Determine the [X, Y] coordinate at the center of the cell enclosing the given text.  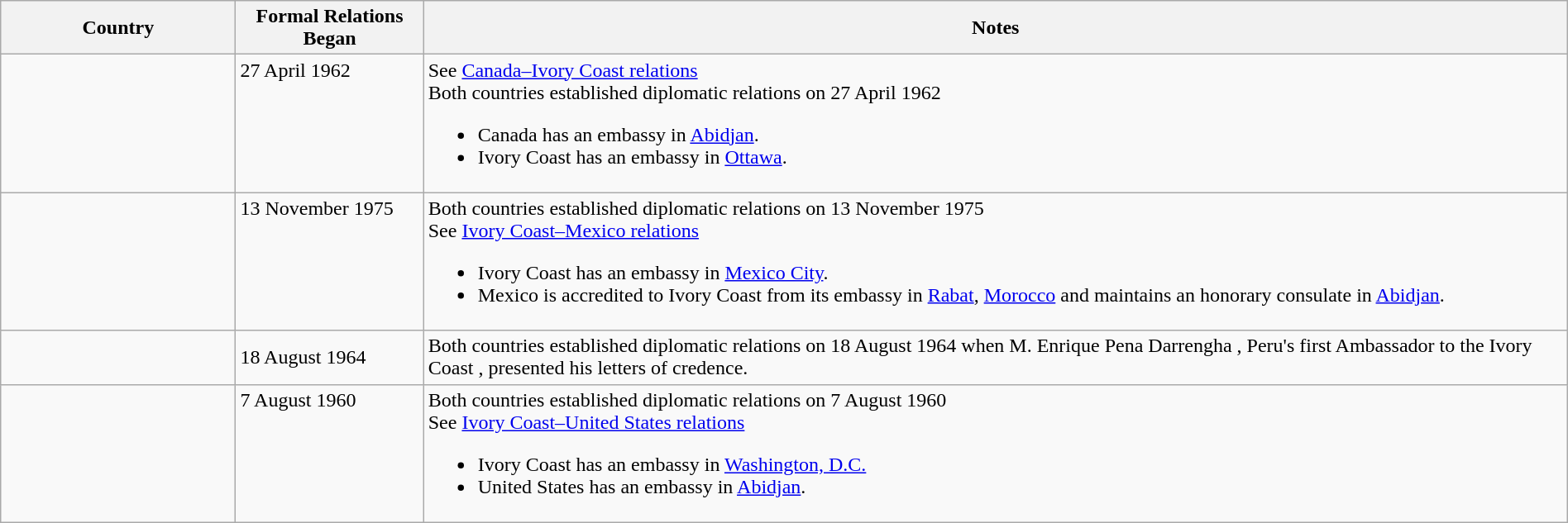
7 August 1960 [329, 453]
13 November 1975 [329, 261]
Formal Relations Began [329, 28]
Notes [996, 28]
18 August 1964 [329, 357]
27 April 1962 [329, 124]
Country [118, 28]
